Identify which cell holds the provided text, then report its [X, Y] central coordinate. 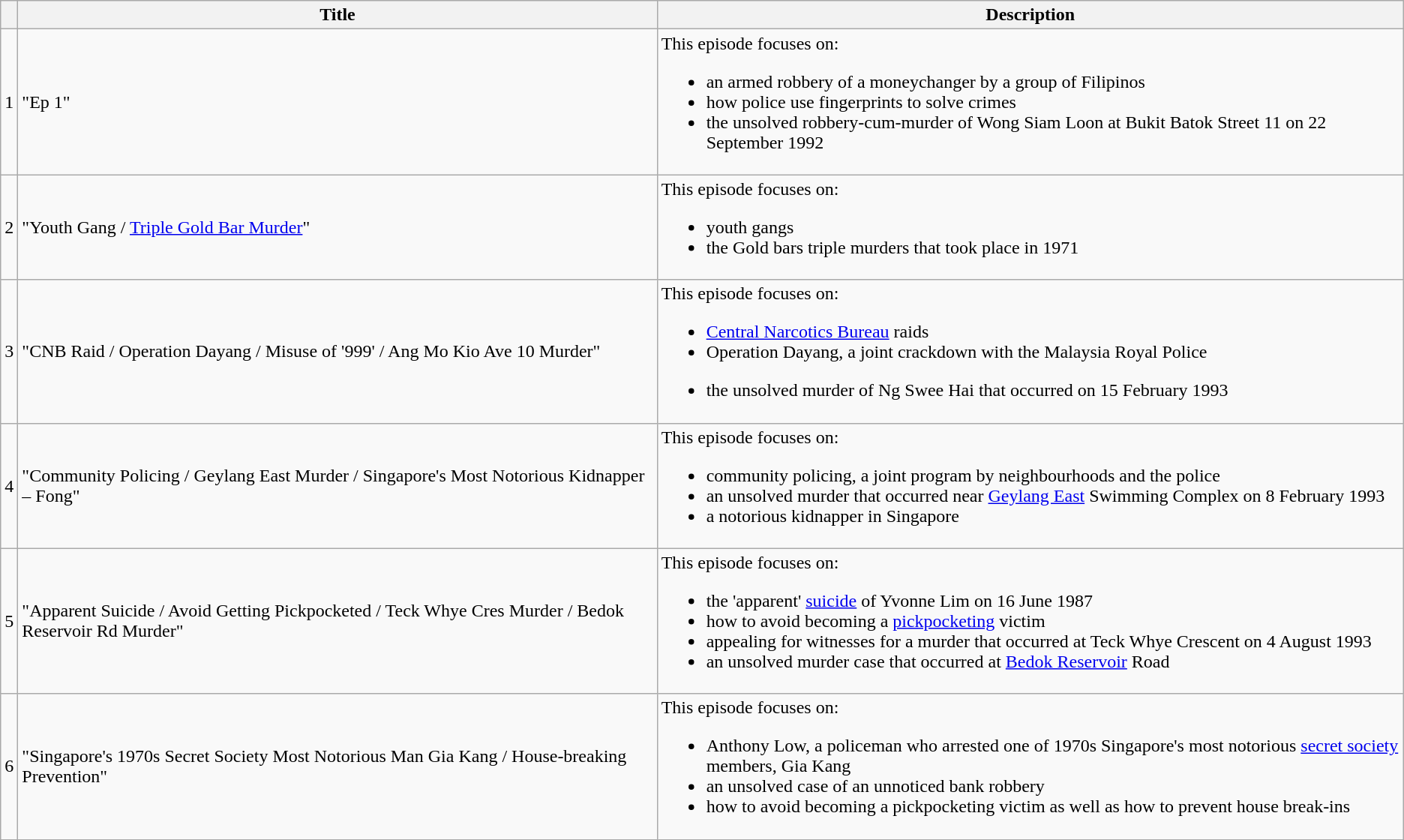
"Apparent Suicide / Avoid Getting Pickpocketed / Teck Whye Cres Murder / Bedok Reservoir Rd Murder" [337, 621]
2 [9, 227]
"Community Policing / Geylang East Murder / Singapore's Most Notorious Kidnapper – Fong" [337, 486]
5 [9, 621]
Title [337, 15]
"Singapore's 1970s Secret Society Most Notorious Man Gia Kang / House-breaking Prevention" [337, 766]
"Youth Gang / Triple Gold Bar Murder" [337, 227]
"Ep 1" [337, 102]
4 [9, 486]
This episode focuses on:youth gangsthe Gold bars triple murders that took place in 1971 [1030, 227]
"CNB Raid / Operation Dayang / Misuse of '999' / Ang Mo Kio Ave 10 Murder" [337, 351]
1 [9, 102]
3 [9, 351]
6 [9, 766]
Description [1030, 15]
